Detect which cell encompasses the target text, then output its (X, Y) center coordinate. 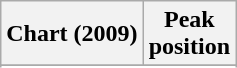
Chart (2009) (72, 34)
Peakposition (189, 34)
